Locate the cell with the specified text and output its [X, Y] center coordinate. 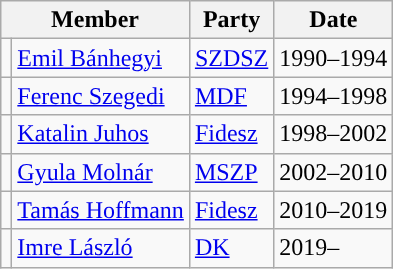
2010–2019 [334, 210]
Member [96, 20]
2019– [334, 248]
Gyula Molnár [101, 172]
1998–2002 [334, 134]
Katalin Juhos [101, 134]
Party [231, 20]
Emil Bánhegyi [101, 58]
Date [334, 20]
Imre László [101, 248]
SZDSZ [231, 58]
2002–2010 [334, 172]
Tamás Hoffmann [101, 210]
DK [231, 248]
1990–1994 [334, 58]
Ferenc Szegedi [101, 96]
MSZP [231, 172]
1994–1998 [334, 96]
MDF [231, 96]
